Pinpoint the cell where the given text exists, returning its [x, y] midpoint coordinate. 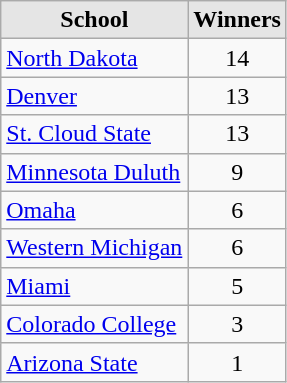
North Dakota [94, 58]
14 [238, 58]
Arizona State [94, 362]
Winners [238, 20]
1 [238, 362]
School [94, 20]
Minnesota Duluth [94, 172]
Denver [94, 96]
St. Cloud State [94, 134]
Miami [94, 286]
5 [238, 286]
3 [238, 324]
Omaha [94, 210]
Western Michigan [94, 248]
Colorado College [94, 324]
9 [238, 172]
